Return the [X, Y] coordinate for the center point of the cell that contains the specified text.  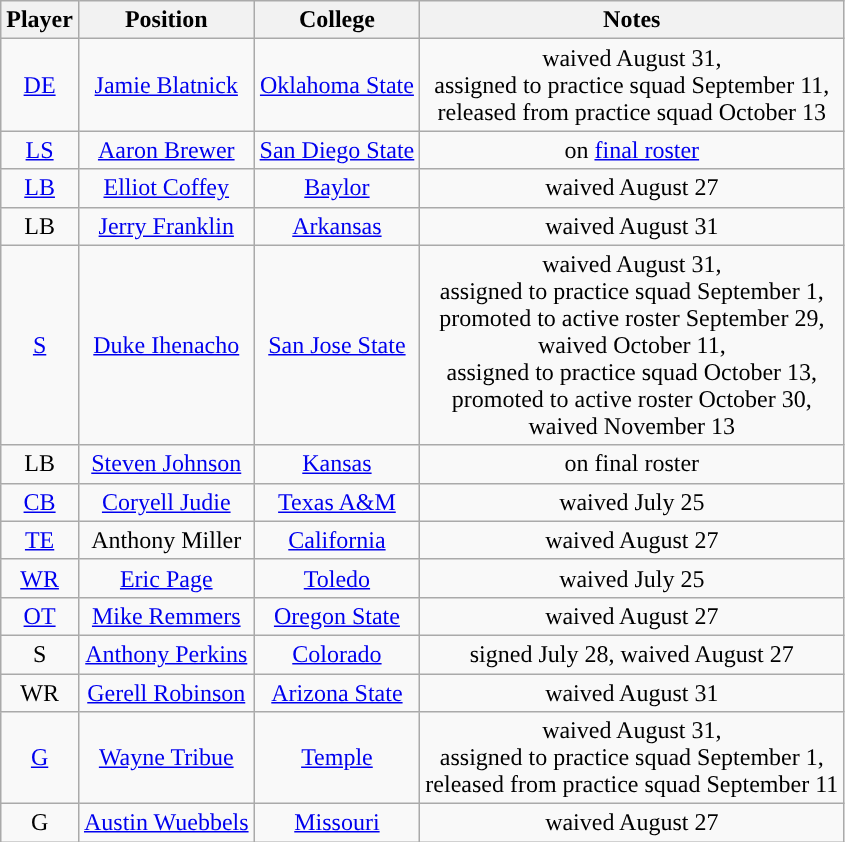
Kansas [337, 464]
Oregon State [337, 616]
waived August 31,assigned to practice squad September 1,released from practice squad September 11 [632, 758]
Notes [632, 20]
Duke Ihenacho [166, 345]
Player [40, 20]
Jerry Franklin [166, 226]
Elliot Coffey [166, 188]
Anthony Perkins [166, 654]
TE [40, 540]
OT [40, 616]
Arizona State [337, 693]
CB [40, 502]
Anthony Miller [166, 540]
Oklahoma State [337, 85]
San Jose State [337, 345]
Toledo [337, 578]
Steven Johnson [166, 464]
waived August 31,assigned to practice squad September 11,released from practice squad October 13 [632, 85]
Gerell Robinson [166, 693]
College [337, 20]
Temple [337, 758]
DE [40, 85]
Jamie Blatnick [166, 85]
Position [166, 20]
Texas A&M [337, 502]
Coryell Judie [166, 502]
Aaron Brewer [166, 150]
California [337, 540]
Arkansas [337, 226]
San Diego State [337, 150]
signed July 28, waived August 27 [632, 654]
LS [40, 150]
Wayne Tribue [166, 758]
Eric Page [166, 578]
Baylor [337, 188]
Mike Remmers [166, 616]
Missouri [337, 823]
Colorado [337, 654]
Austin Wuebbels [166, 823]
